Search for the cell housing the specified text and yield its (x, y) center coordinate. 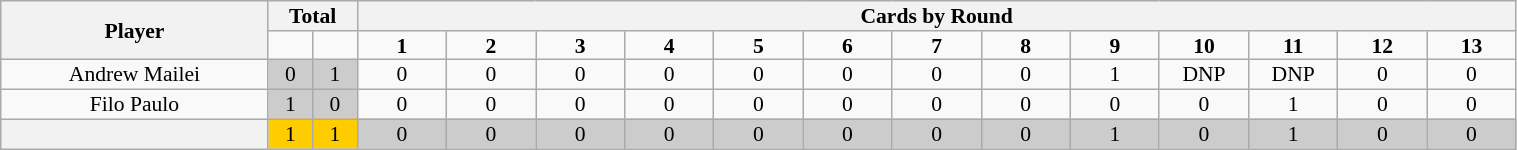
7 (936, 46)
Cards by Round (936, 16)
Filo Paulo (134, 105)
13 (1472, 46)
Andrew Mailei (134, 75)
11 (1294, 46)
12 (1382, 46)
4 (670, 46)
5 (758, 46)
9 (1114, 46)
Player (134, 30)
6 (848, 46)
8 (1026, 46)
2 (490, 46)
Total (312, 16)
3 (580, 46)
10 (1204, 46)
